Locate the cell with the specified text and output its [x, y] center coordinate. 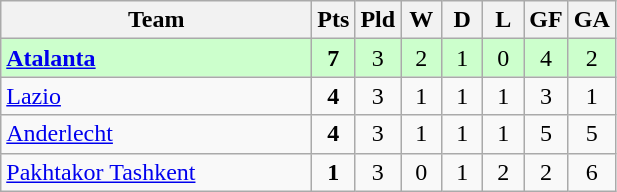
Pts [334, 20]
L [504, 20]
W [422, 20]
Pakhtakor Tashkent [156, 172]
Pld [378, 20]
Anderlecht [156, 134]
Atalanta [156, 58]
7 [334, 58]
6 [592, 172]
Team [156, 20]
GA [592, 20]
D [462, 20]
Lazio [156, 96]
GF [546, 20]
